Capture the cell that displays the provided text and extract its [X, Y] central coordinate. 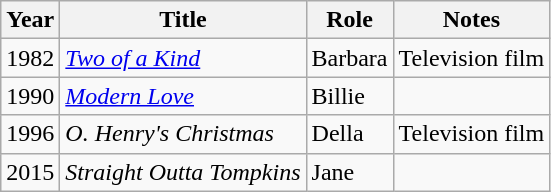
Straight Outta Tompkins [183, 172]
Year [30, 20]
1996 [30, 134]
Della [350, 134]
Barbara [350, 58]
Notes [472, 20]
1982 [30, 58]
Jane [350, 172]
Billie [350, 96]
Two of a Kind [183, 58]
2015 [30, 172]
Modern Love [183, 96]
Title [183, 20]
1990 [30, 96]
Role [350, 20]
O. Henry's Christmas [183, 134]
